Pinpoint the cell where the given text exists, returning its [x, y] midpoint coordinate. 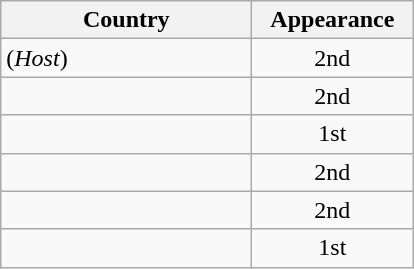
(Host) [126, 58]
Appearance [332, 20]
Country [126, 20]
